Scan for the cell matching the given text and deliver its [X, Y] coordinate at center. 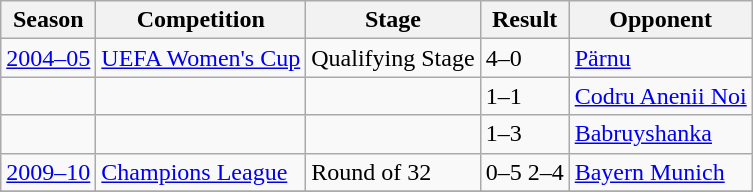
Pärnu [660, 58]
0–5 2–4 [524, 172]
Codru Anenii Noi [660, 96]
1–1 [524, 96]
Season [48, 20]
Round of 32 [393, 172]
Qualifying Stage [393, 58]
4–0 [524, 58]
Bayern Munich [660, 172]
Babruyshanka [660, 134]
Result [524, 20]
UEFA Women's Cup [201, 58]
Opponent [660, 20]
Competition [201, 20]
2004–05 [48, 58]
1–3 [524, 134]
Stage [393, 20]
Champions League [201, 172]
2009–10 [48, 172]
